For the text-containing cell, return its midpoint in (X, Y) coordinate format. 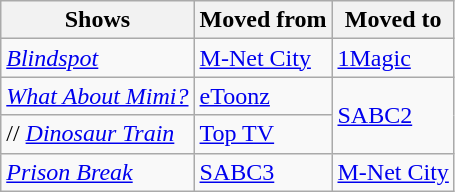
Moved to (393, 20)
What About Mimi? (98, 96)
Shows (98, 20)
SABC2 (393, 115)
Moved from (263, 20)
Prison Break (98, 172)
1Magic (393, 58)
Blindspot (98, 58)
SABC3 (263, 172)
Top TV (263, 134)
eToonz (263, 96)
// Dinosaur Train (98, 134)
